Scan for the cell matching the given text and deliver its (x, y) coordinate at center. 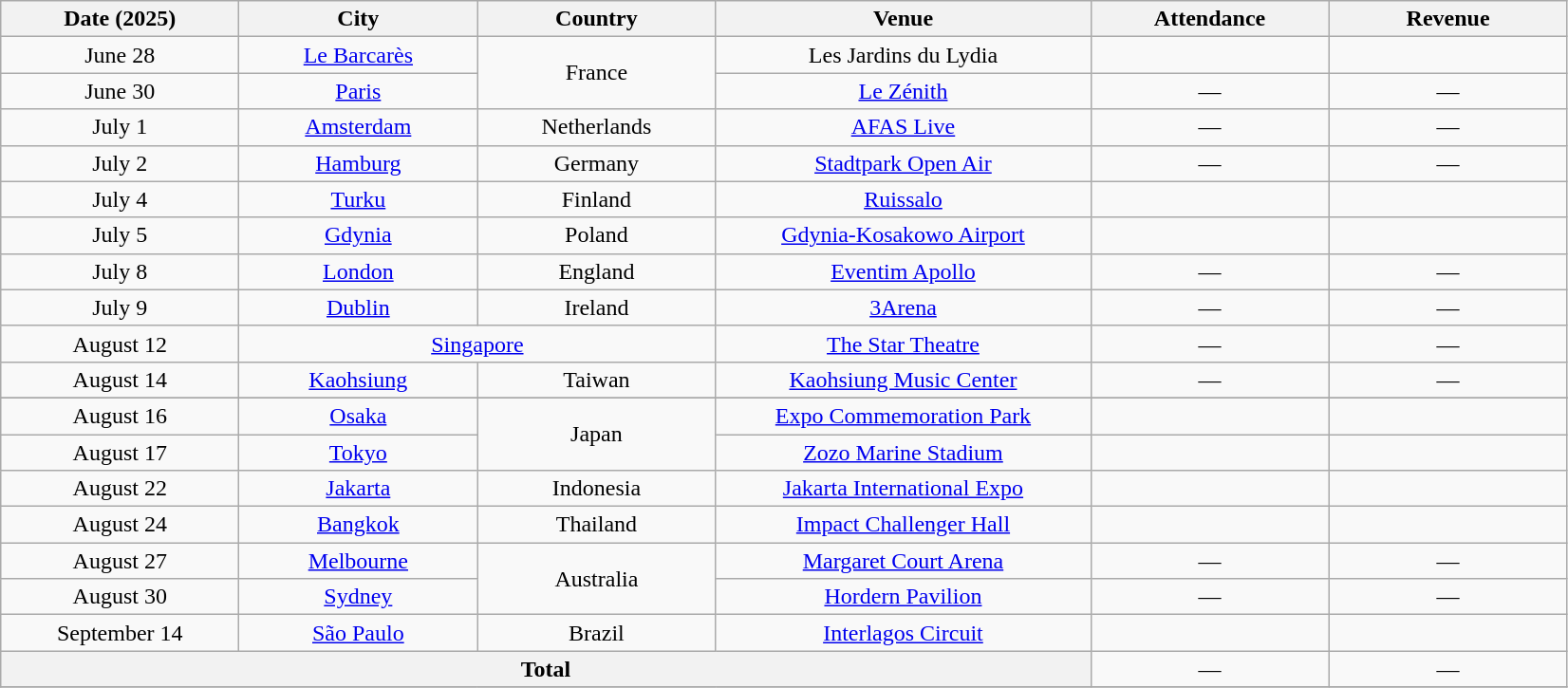
Taiwan (596, 380)
Hordern Pavilion (904, 597)
Poland (596, 235)
Melbourne (359, 561)
Dublin (359, 307)
Indonesia (596, 489)
Kaohsiung Music Center (904, 380)
Expo Commemoration Park (904, 416)
AFAS Live (904, 127)
August 16 (120, 416)
3Arena (904, 307)
July 5 (120, 235)
Japan (596, 434)
Attendance (1209, 19)
Tokyo (359, 453)
Jakarta (359, 489)
June 28 (120, 55)
Singapore (477, 344)
July 9 (120, 307)
Jakarta International Expo (904, 489)
Interlagos Circuit (904, 633)
July 2 (120, 163)
July 1 (120, 127)
Brazil (596, 633)
Impact Challenger Hall (904, 525)
Eventim Apollo (904, 271)
Revenue (1448, 19)
City (359, 19)
Turku (359, 199)
England (596, 271)
Les Jardins du Lydia (904, 55)
Thailand (596, 525)
Margaret Court Arena (904, 561)
Gdynia (359, 235)
Kaohsiung (359, 380)
São Paulo (359, 633)
Le Zénith (904, 91)
Ireland (596, 307)
Bangkok (359, 525)
Australia (596, 579)
August 12 (120, 344)
August 24 (120, 525)
Stadtpark Open Air (904, 163)
August 27 (120, 561)
July 8 (120, 271)
Germany (596, 163)
June 30 (120, 91)
Finland (596, 199)
August 14 (120, 380)
Paris (359, 91)
Hamburg (359, 163)
Le Barcarès (359, 55)
Ruissalo (904, 199)
Date (2025) (120, 19)
Osaka (359, 416)
The Star Theatre (904, 344)
Netherlands (596, 127)
Country (596, 19)
August 17 (120, 453)
Sydney (359, 597)
London (359, 271)
August 22 (120, 489)
Venue (904, 19)
August 30 (120, 597)
Amsterdam (359, 127)
Total (546, 669)
July 4 (120, 199)
Zozo Marine Stadium (904, 453)
September 14 (120, 633)
France (596, 73)
Gdynia-Kosakowo Airport (904, 235)
